Search for the cell housing the specified text and yield its (X, Y) center coordinate. 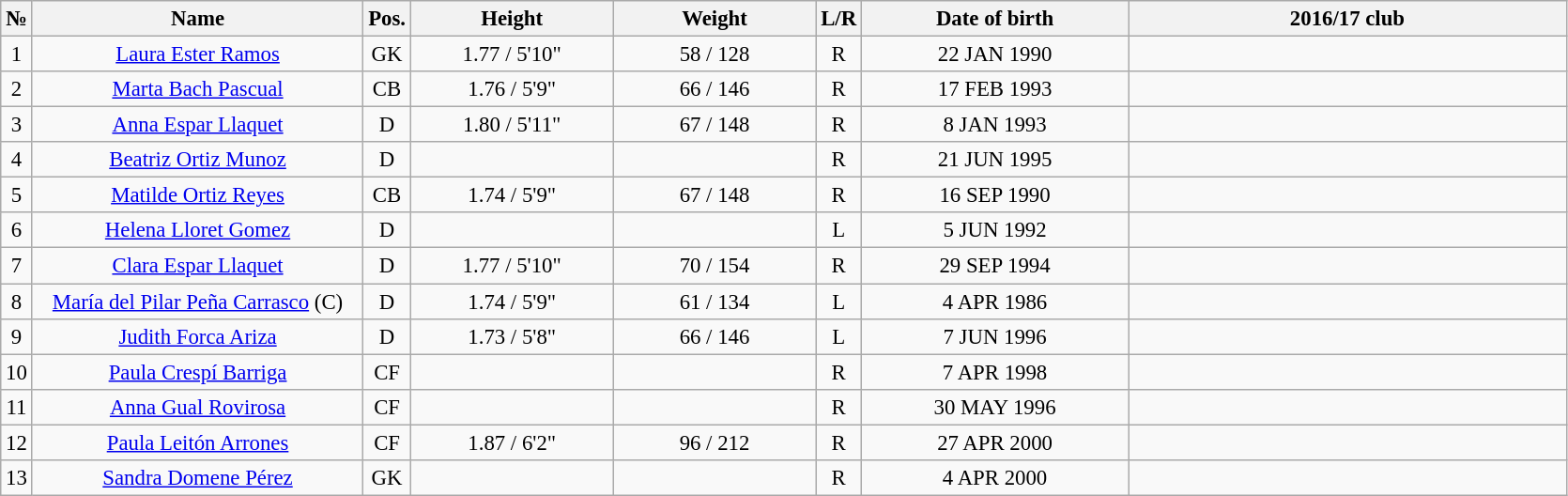
Paula Crespí Barriga (197, 372)
4 (17, 160)
58 / 128 (715, 54)
7 (17, 266)
Sandra Domene Pérez (197, 478)
1.80 / 5'11" (512, 125)
5 (17, 195)
Judith Forca Ariza (197, 336)
11 (17, 407)
2016/17 club (1348, 19)
Date of birth (994, 19)
29 SEP 1994 (994, 266)
30 MAY 1996 (994, 407)
Helena Lloret Gomez (197, 230)
Paula Leitón Arrones (197, 442)
4 APR 2000 (994, 478)
5 JUN 1992 (994, 230)
7 JUN 1996 (994, 336)
Weight (715, 19)
8 JAN 1993 (994, 125)
Laura Ester Ramos (197, 54)
1.76 / 5'9" (512, 89)
7 APR 1998 (994, 372)
L/R (839, 19)
4 APR 1986 (994, 302)
María del Pilar Peña Carrasco (C) (197, 302)
1.87 / 6'2" (512, 442)
1 (17, 54)
9 (17, 336)
22 JAN 1990 (994, 54)
Clara Espar Llaquet (197, 266)
61 / 134 (715, 302)
2 (17, 89)
6 (17, 230)
10 (17, 372)
1.73 / 5'8" (512, 336)
Marta Bach Pascual (197, 89)
Height (512, 19)
Anna Gual Rovirosa (197, 407)
96 / 212 (715, 442)
№ (17, 19)
21 JUN 1995 (994, 160)
16 SEP 1990 (994, 195)
70 / 154 (715, 266)
Name (197, 19)
27 APR 2000 (994, 442)
Anna Espar Llaquet (197, 125)
3 (17, 125)
17 FEB 1993 (994, 89)
12 (17, 442)
Matilde Ortiz Reyes (197, 195)
13 (17, 478)
Beatriz Ortiz Munoz (197, 160)
8 (17, 302)
Pos. (387, 19)
